Pinpoint the cell where the given text exists, returning its (X, Y) midpoint coordinate. 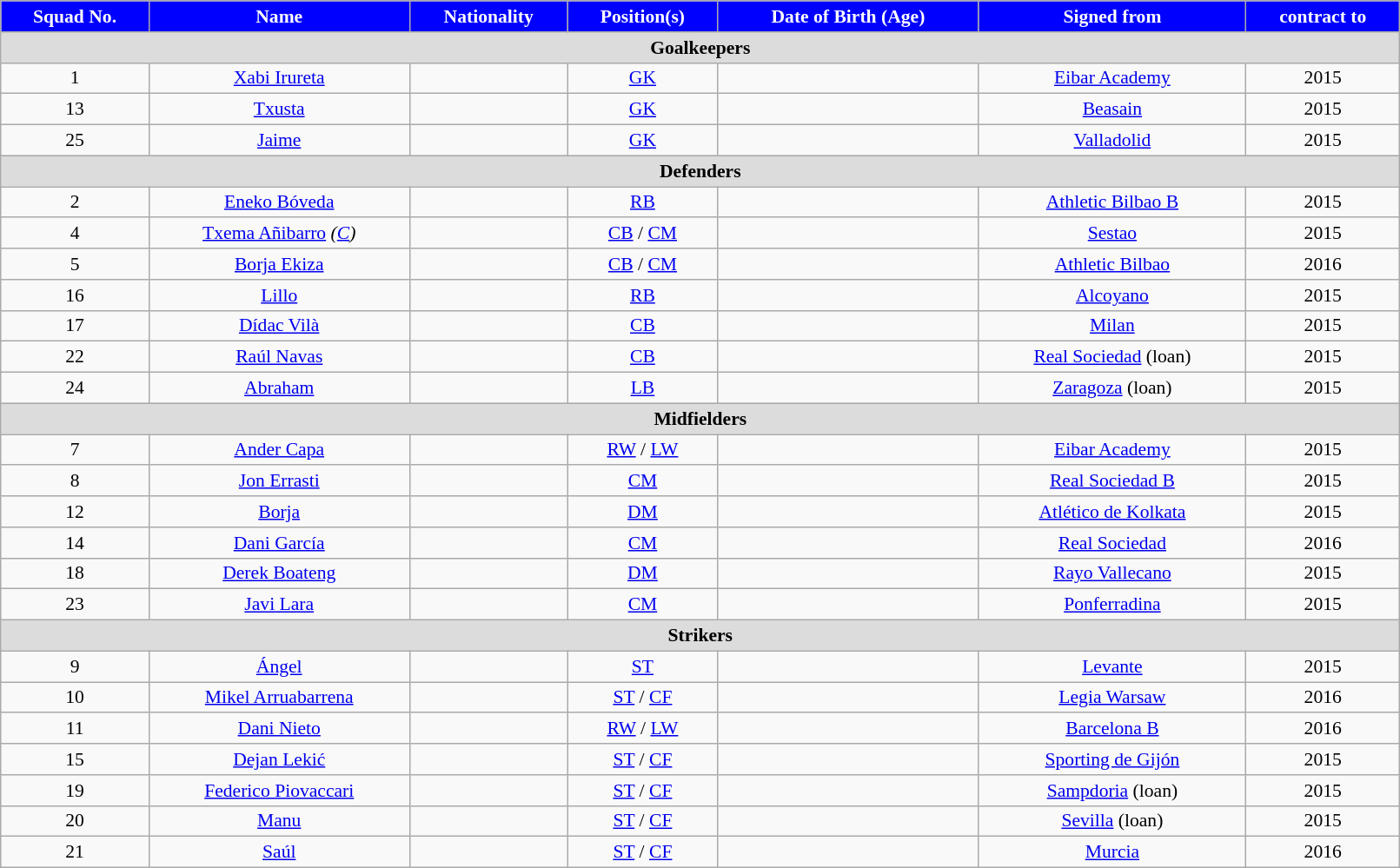
Barcelona B (1112, 729)
Legia Warsaw (1112, 698)
Nationality (488, 17)
LB (642, 388)
10 (75, 698)
17 (75, 326)
Alcoyano (1112, 295)
Zaragoza (loan) (1112, 388)
Dani Nieto (279, 729)
Txema Añibarro (C) (279, 234)
Sampdoria (loan) (1112, 791)
Xabi Irureta (279, 78)
Real Sociedad (loan) (1112, 357)
Athletic Bilbao B (1112, 202)
Eneko Bóveda (279, 202)
15 (75, 759)
19 (75, 791)
24 (75, 388)
Dídac Vilà (279, 326)
Txusta (279, 109)
Ángel (279, 666)
Rayo Vallecano (1112, 573)
7 (75, 450)
Borja (279, 512)
Sevilla (loan) (1112, 821)
Athletic Bilbao (1112, 264)
21 (75, 852)
Ponferradina (1112, 605)
16 (75, 295)
12 (75, 512)
22 (75, 357)
Atlético de Kolkata (1112, 512)
Javi Lara (279, 605)
Strikers (700, 636)
Manu (279, 821)
Date of Birth (Age) (848, 17)
Midfielders (700, 419)
Valladolid (1112, 141)
20 (75, 821)
Murcia (1112, 852)
Beasain (1112, 109)
Raúl Navas (279, 357)
4 (75, 234)
Jaime (279, 141)
Mikel Arruabarrena (279, 698)
ST (642, 666)
Federico Piovaccari (279, 791)
Milan (1112, 326)
Dani García (279, 543)
Lillo (279, 295)
contract to (1323, 17)
1 (75, 78)
9 (75, 666)
Signed from (1112, 17)
Real Sociedad B (1112, 481)
Jon Errasti (279, 481)
Dejan Lekić (279, 759)
Abraham (279, 388)
18 (75, 573)
Derek Boateng (279, 573)
Position(s) (642, 17)
Goalkeepers (700, 48)
14 (75, 543)
Sestao (1112, 234)
25 (75, 141)
Name (279, 17)
Sporting de Gijón (1112, 759)
Saúl (279, 852)
Ander Capa (279, 450)
2 (75, 202)
11 (75, 729)
23 (75, 605)
Levante (1112, 666)
Squad No. (75, 17)
Borja Ekiza (279, 264)
Defenders (700, 171)
13 (75, 109)
5 (75, 264)
Real Sociedad (1112, 543)
8 (75, 481)
